Pinpoint the cell where the given text exists, returning its (x, y) midpoint coordinate. 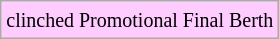
clinched Promotional Final Berth (140, 20)
